Locate the cell with the specified text and output its [X, Y] center coordinate. 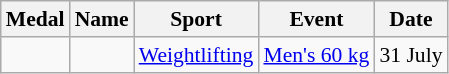
Medal [36, 19]
Weightlifting [196, 55]
Date [410, 19]
31 July [410, 55]
Event [316, 19]
Name [102, 19]
Men's 60 kg [316, 55]
Sport [196, 19]
